Return [X, Y] of the center of cell containing provided text 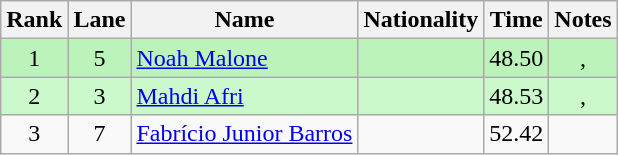
Lane [100, 20]
Rank [34, 20]
Name [244, 20]
Notes [583, 20]
Nationality [421, 20]
1 [34, 58]
52.42 [516, 134]
48.53 [516, 96]
7 [100, 134]
2 [34, 96]
Mahdi Afri [244, 96]
Time [516, 20]
Fabrício Junior Barros [244, 134]
Noah Malone [244, 58]
5 [100, 58]
48.50 [516, 58]
